Return (X, Y) of the center of cell containing provided text 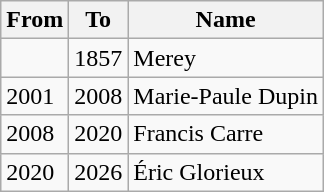
Merey (226, 58)
Éric Glorieux (226, 172)
1857 (98, 58)
2001 (35, 96)
Marie-Paule Dupin (226, 96)
From (35, 20)
Francis Carre (226, 134)
To (98, 20)
Name (226, 20)
2026 (98, 172)
